Output the (x, y) coordinate of the center of the cell containing the given text.  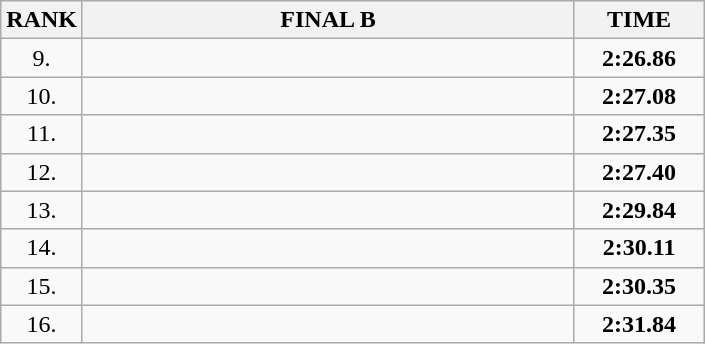
2:30.35 (640, 286)
16. (42, 324)
9. (42, 58)
2:30.11 (640, 248)
2:26.86 (640, 58)
15. (42, 286)
13. (42, 210)
12. (42, 172)
11. (42, 134)
2:29.84 (640, 210)
10. (42, 96)
2:31.84 (640, 324)
RANK (42, 20)
TIME (640, 20)
FINAL B (328, 20)
14. (42, 248)
2:27.40 (640, 172)
2:27.08 (640, 96)
2:27.35 (640, 134)
